Return the [x, y] coordinate for the center point of the cell that contains the specified text.  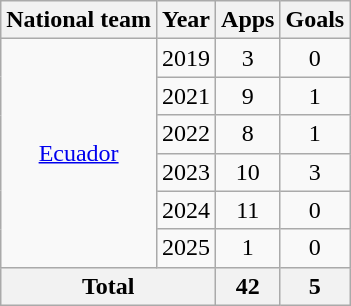
2024 [186, 210]
Goals [315, 20]
National team [79, 20]
5 [315, 286]
Year [186, 20]
2019 [186, 58]
10 [248, 172]
42 [248, 286]
2023 [186, 172]
11 [248, 210]
Total [108, 286]
2022 [186, 134]
Ecuador [79, 153]
2021 [186, 96]
Apps [248, 20]
9 [248, 96]
2025 [186, 248]
8 [248, 134]
